For the text-containing cell, return its midpoint in (x, y) coordinate format. 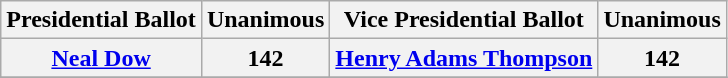
Neal Dow (102, 58)
Henry Adams Thompson (464, 58)
Vice Presidential Ballot (464, 20)
Presidential Ballot (102, 20)
